Capture the cell that displays the provided text and extract its [x, y] central coordinate. 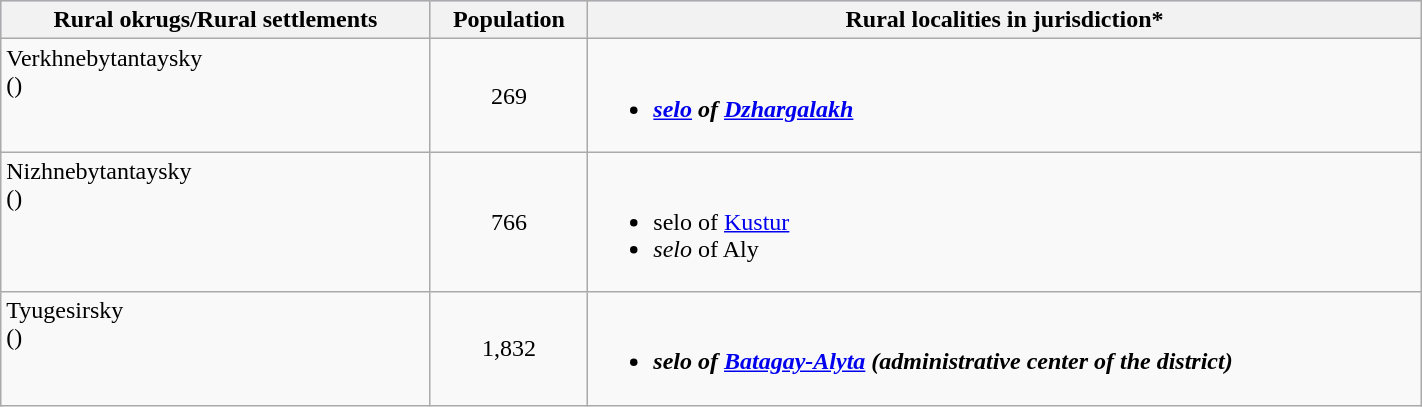
selo of Dzhargalakh [1004, 96]
766 [509, 222]
selo of Batagay-Alyta (administrative center of the district) [1004, 348]
Nizhnebytantaysky() [216, 222]
selo of Kusturselo of Aly [1004, 222]
1,832 [509, 348]
Rural localities in jurisdiction* [1004, 20]
269 [509, 96]
Tyugesirsky() [216, 348]
Rural okrugs/Rural settlements [216, 20]
Population [509, 20]
Verkhnebytantaysky() [216, 96]
